Provide the [X, Y] coordinate of the cell's center where the given text is located.  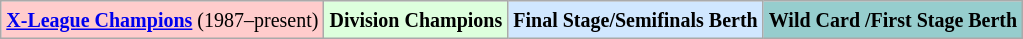
Division Champions [416, 20]
X-League Champions (1987–present) [162, 20]
Wild Card /First Stage Berth [892, 20]
Final Stage/Semifinals Berth [636, 20]
